Return the [x, y] coordinate for the center point of the cell that contains the specified text.  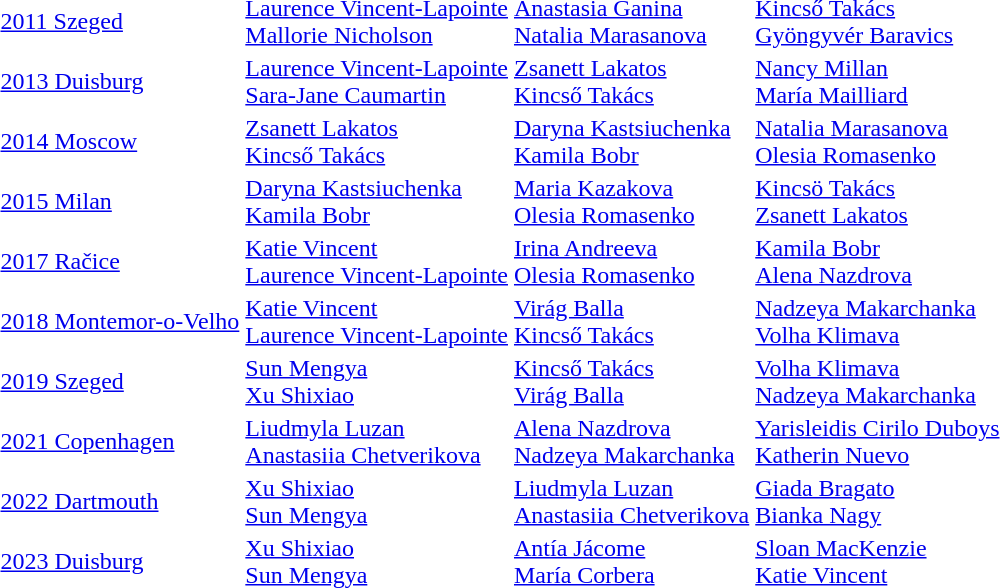
Alena NazdrovaNadzeya Makarchanka [631, 442]
Laurence Vincent-LapointeSara-Jane Caumartin [377, 82]
Sun MengyaXu Shixiao [377, 382]
Maria KazakovaOlesia Romasenko [631, 202]
Kincső TakácsVirág Balla [631, 382]
Xu ShixiaoSun Mengya [377, 502]
Virág BallaKincső Takács [631, 322]
Irina AndreevaOlesia Romasenko [631, 262]
